Locate the cell with the specified text and output its [x, y] center coordinate. 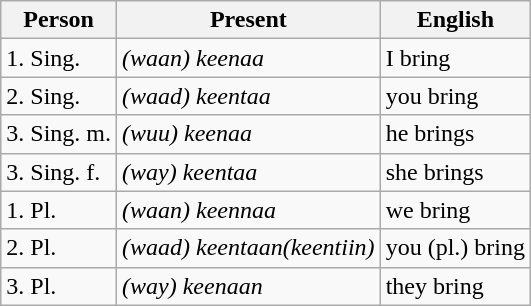
Person [59, 20]
Present [249, 20]
3. Pl. [59, 286]
3. Sing. f. [59, 172]
1. Sing. [59, 58]
(waad) keentaan(keentiin) [249, 248]
they bring [455, 286]
you (pl.) bring [455, 248]
you bring [455, 96]
(way) keentaa [249, 172]
I bring [455, 58]
(way) keenaan [249, 286]
(waan) keennaa [249, 210]
(waad) keentaa [249, 96]
2. Pl. [59, 248]
we bring [455, 210]
(wuu) keenaa [249, 134]
he brings [455, 134]
she brings [455, 172]
3. Sing. m. [59, 134]
English [455, 20]
(waan) keenaa [249, 58]
1. Pl. [59, 210]
2. Sing. [59, 96]
